Determine the [X, Y] coordinate at the center of the cell enclosing the given text.  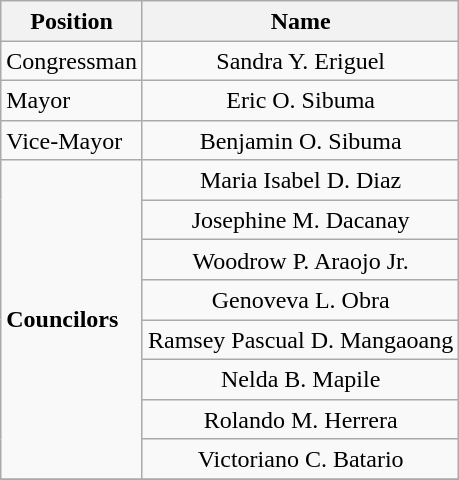
Sandra Y. Eriguel [300, 61]
Josephine M. Dacanay [300, 220]
Vice-Mayor [72, 140]
Rolando M. Herrera [300, 419]
Victoriano C. Batario [300, 459]
Ramsey Pascual D. Mangaoang [300, 340]
Mayor [72, 100]
Nelda B. Mapile [300, 379]
Congressman [72, 61]
Woodrow P. Araojo Jr. [300, 260]
Maria Isabel D. Diaz [300, 180]
Genoveva L. Obra [300, 300]
Benjamin O. Sibuma [300, 140]
Councilors [72, 320]
Name [300, 21]
Eric O. Sibuma [300, 100]
Position [72, 21]
